Identify which cell holds the provided text, then report its [X, Y] central coordinate. 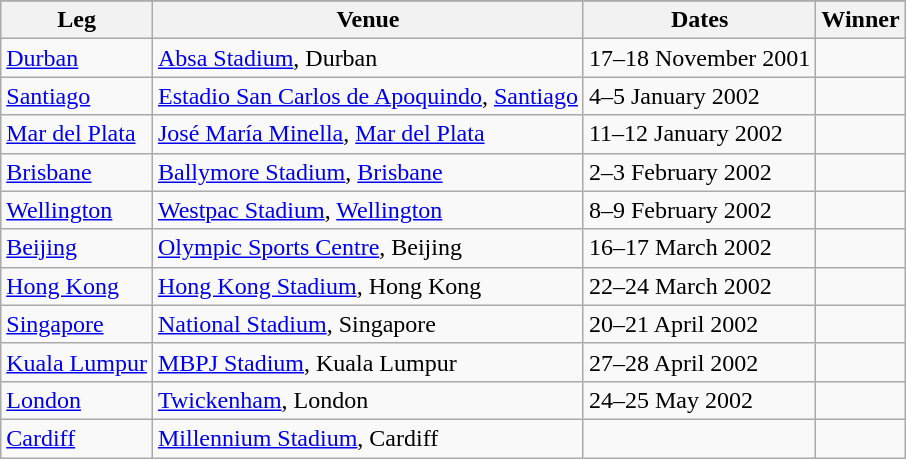
National Stadium, Singapore [368, 324]
Estadio San Carlos de Apoquindo, Santiago [368, 96]
Dates [699, 20]
Venue [368, 20]
27–28 April 2002 [699, 362]
Hong Kong Stadium, Hong Kong [368, 286]
Westpac Stadium, Wellington [368, 210]
Kuala Lumpur [77, 362]
Singapore [77, 324]
Ballymore Stadium, Brisbane [368, 172]
MBPJ Stadium, Kuala Lumpur [368, 362]
16–17 March 2002 [699, 248]
Absa Stadium, Durban [368, 58]
Winner [860, 20]
17–18 November 2001 [699, 58]
8–9 February 2002 [699, 210]
Twickenham, London [368, 400]
Hong Kong [77, 286]
4–5 January 2002 [699, 96]
Cardiff [77, 438]
Olympic Sports Centre, Beijing [368, 248]
London [77, 400]
Brisbane [77, 172]
Millennium Stadium, Cardiff [368, 438]
Leg [77, 20]
José María Minella, Mar del Plata [368, 134]
2–3 February 2002 [699, 172]
24–25 May 2002 [699, 400]
Wellington [77, 210]
20–21 April 2002 [699, 324]
Mar del Plata [77, 134]
Santiago [77, 96]
Durban [77, 58]
11–12 January 2002 [699, 134]
22–24 March 2002 [699, 286]
Beijing [77, 248]
